Return [X, Y] of the center of cell containing provided text 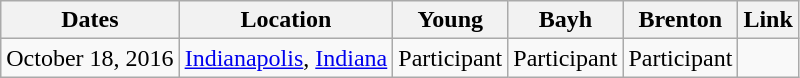
Dates [90, 20]
Indianapolis, Indiana [286, 58]
Link [768, 20]
Young [450, 20]
Bayh [566, 20]
Location [286, 20]
October 18, 2016 [90, 58]
Brenton [680, 20]
